Return [X, Y] of the center of cell containing provided text 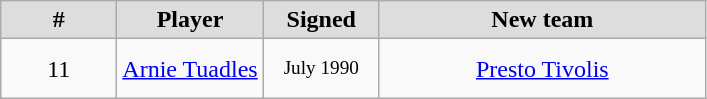
Presto Tivolis [542, 69]
Arnie Tuadles [190, 69]
11 [59, 69]
Player [190, 20]
Signed [321, 20]
# [59, 20]
New team [542, 20]
July 1990 [321, 69]
